Search for the cell housing the specified text and yield its [X, Y] center coordinate. 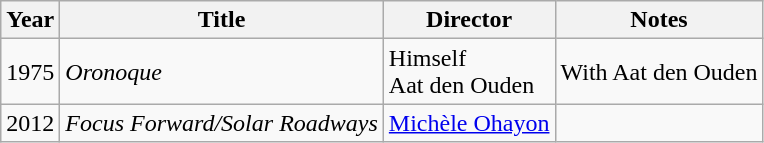
HimselfAat den Ouden [469, 72]
Oronoque [222, 72]
Director [469, 20]
2012 [30, 123]
Year [30, 20]
1975 [30, 72]
Notes [659, 20]
Michèle Ohayon [469, 123]
With Aat den Ouden [659, 72]
Focus Forward/Solar Roadways [222, 123]
Title [222, 20]
